Return the (X, Y) coordinate for the center point of the cell that contains the specified text.  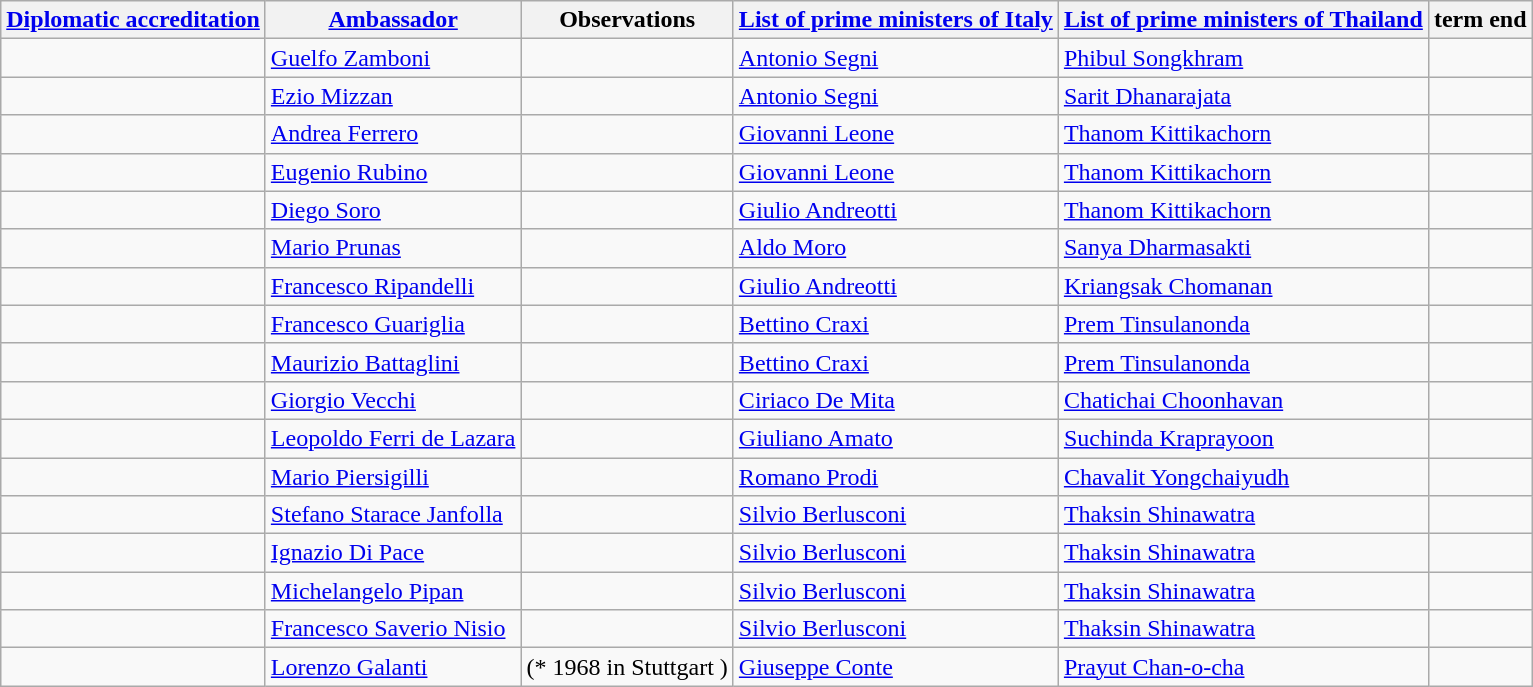
Prayut Chan-o-cha (1243, 667)
Francesco Saverio Nisio (393, 629)
Mario Prunas (393, 248)
Chavalit Yongchaiyudh (1243, 477)
Ignazio Di Pace (393, 553)
Giorgio Vecchi (393, 400)
Suchinda Kraprayoon (1243, 438)
Francesco Guariglia (393, 324)
Ciriaco De Mita (896, 400)
term end (1480, 20)
Phibul Songkhram (1243, 58)
List of prime ministers of Italy (896, 20)
Aldo Moro (896, 248)
Ambassador (393, 20)
Diego Soro (393, 210)
Sanya Dharmasakti (1243, 248)
Chatichai Choonhavan (1243, 400)
Maurizio Battaglini (393, 362)
Ezio Mizzan (393, 96)
Kriangsak Chomanan (1243, 286)
Stefano Starace Janfolla (393, 515)
Guelfo Zamboni (393, 58)
Leopoldo Ferri de Lazara (393, 438)
List of prime ministers of Thailand (1243, 20)
Romano Prodi (896, 477)
Francesco Ripandelli (393, 286)
Diplomatic accreditation (134, 20)
Andrea Ferrero (393, 134)
Michelangelo Pipan (393, 591)
Giuliano Amato (896, 438)
Mario Piersigilli (393, 477)
Observations (627, 20)
Sarit Dhanarajata (1243, 96)
Lorenzo Galanti (393, 667)
Eugenio Rubino (393, 172)
(* 1968 in Stuttgart ) (627, 667)
Giuseppe Conte (896, 667)
